Scan for the cell matching the given text and deliver its (x, y) coordinate at center. 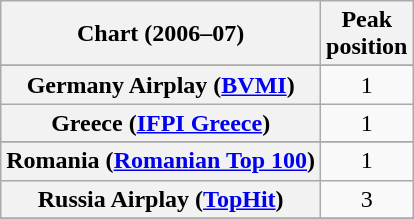
Peakposition (367, 34)
Greece (IFPI Greece) (161, 123)
Russia Airplay (TopHit) (161, 199)
3 (367, 199)
Romania (Romanian Top 100) (161, 161)
Germany Airplay (BVMI) (161, 85)
Chart (2006–07) (161, 34)
